Provide the [x, y] coordinate of the cell's center where the given text is located.  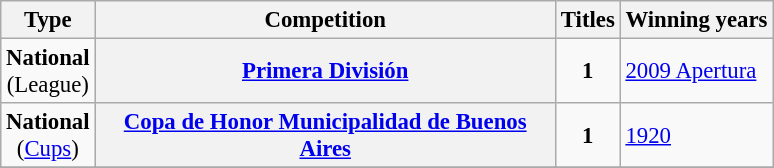
Titles [588, 20]
Competition [326, 20]
National(Cups) [48, 136]
2009 Apertura [696, 72]
1920 [696, 136]
Winning years [696, 20]
National(League) [48, 72]
Copa de Honor Municipalidad de Buenos Aires [326, 136]
Primera División [326, 72]
Type [48, 20]
